Find where the given text appears and provide that cell's center as (X, Y) coordinate. 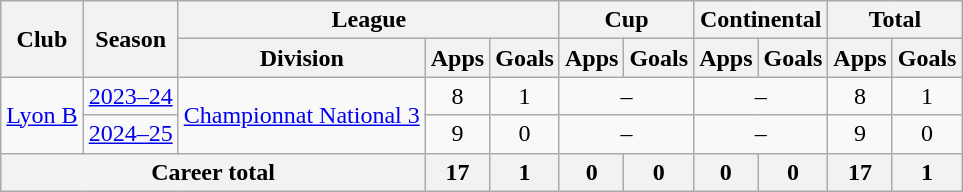
Career total (213, 172)
Continental (761, 20)
Lyon B (42, 115)
Championnat National 3 (302, 115)
2023–24 (130, 96)
2024–25 (130, 134)
Total (895, 20)
Division (302, 58)
Season (130, 39)
League (368, 20)
Cup (626, 20)
Club (42, 39)
